Provide the [X, Y] coordinate of the cell's center where the given text is located.  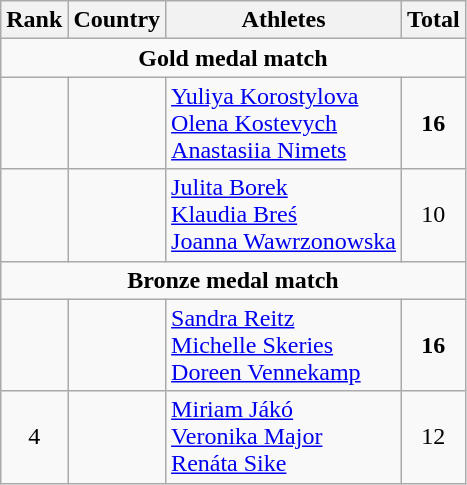
4 [34, 437]
Julita BorekKlaudia BreśJoanna Wawrzonowska [284, 215]
10 [434, 215]
Rank [34, 20]
Athletes [284, 20]
Country [117, 20]
Bronze medal match [233, 280]
Yuliya KorostylovaOlena KostevychAnastasiia Nimets [284, 123]
Gold medal match [233, 58]
Sandra ReitzMichelle SkeriesDoreen Vennekamp [284, 345]
Total [434, 20]
12 [434, 437]
Miriam JákóVeronika MajorRenáta Sike [284, 437]
